Identify which cell holds the provided text, then report its [x, y] central coordinate. 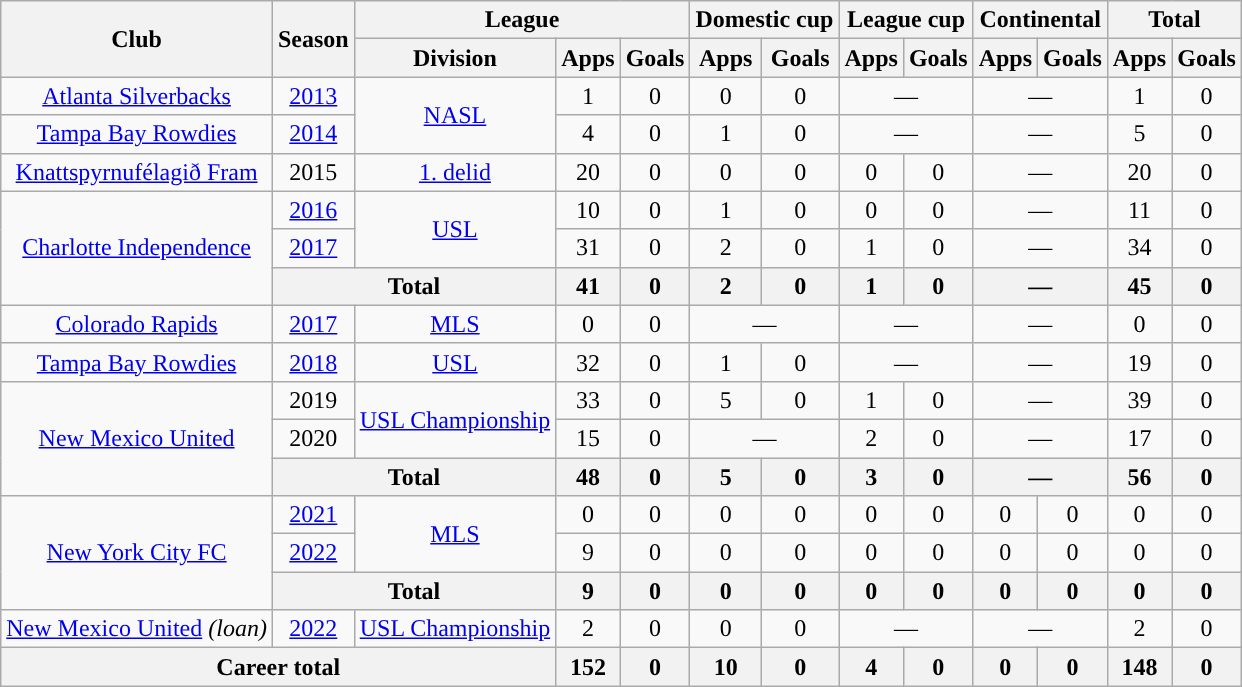
152 [588, 667]
15 [588, 438]
New York City FC [137, 553]
17 [1139, 438]
New Mexico United (loan) [137, 629]
Division [455, 58]
NASL [455, 115]
Club [137, 39]
New Mexico United [137, 438]
Knattspyrnufélagið Fram [137, 172]
34 [1139, 248]
32 [588, 362]
56 [1139, 477]
2018 [313, 362]
Charlotte Independence [137, 248]
11 [1139, 210]
2021 [313, 515]
3 [871, 477]
Season [313, 39]
45 [1139, 286]
Atlanta Silverbacks [137, 96]
League cup [906, 20]
48 [588, 477]
41 [588, 286]
31 [588, 248]
League [522, 20]
33 [588, 400]
148 [1139, 667]
2019 [313, 400]
1. delid [455, 172]
2015 [313, 172]
2020 [313, 438]
Colorado Rapids [137, 324]
2016 [313, 210]
2013 [313, 96]
39 [1139, 400]
Continental [1040, 20]
19 [1139, 362]
Domestic cup [764, 20]
Career total [278, 667]
2014 [313, 134]
